Scan for the cell matching the given text and deliver its (x, y) coordinate at center. 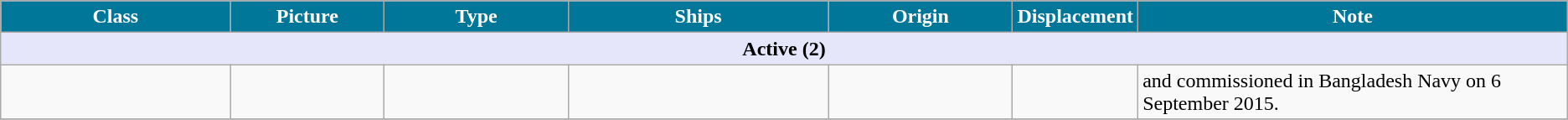
Ships (698, 17)
Note (1354, 17)
Origin (921, 17)
Picture (307, 17)
Class (116, 17)
and commissioned in Bangladesh Navy on 6 September 2015. (1354, 92)
Displacement (1075, 17)
Active (2) (784, 49)
Type (477, 17)
